Provide the [X, Y] coordinate of the cell's center where the given text is located.  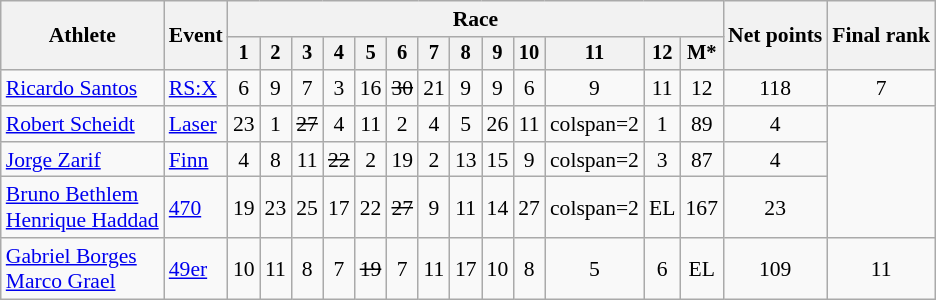
14 [498, 208]
Net points [775, 36]
25 [307, 208]
Gabriel BorgesMarco Grael [82, 268]
Jorge Zarif [82, 160]
Race [476, 19]
M* [702, 54]
26 [498, 124]
15 [498, 160]
Robert Scheidt [82, 124]
Athlete [82, 36]
470 [196, 208]
21 [434, 88]
Bruno BethlemHenrique Haddad [82, 208]
89 [702, 124]
118 [775, 88]
Finn [196, 160]
Laser [196, 124]
167 [702, 208]
Final rank [881, 36]
49er [196, 268]
16 [371, 88]
87 [702, 160]
RS:X [196, 88]
Ricardo Santos [82, 88]
109 [775, 268]
30 [402, 88]
13 [466, 160]
Event [196, 36]
